Scan for the cell matching the given text and deliver its (X, Y) coordinate at center. 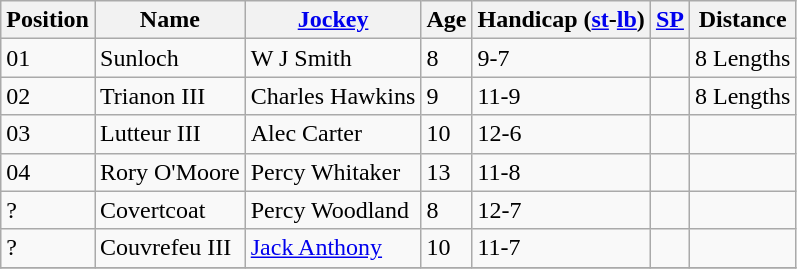
12-7 (561, 210)
Trianon III (170, 96)
03 (48, 134)
Percy Whitaker (333, 172)
Couvrefeu III (170, 248)
Name (170, 20)
12-6 (561, 134)
Jack Anthony (333, 248)
Rory O'Moore (170, 172)
02 (48, 96)
04 (48, 172)
Alec Carter (333, 134)
W J Smith (333, 58)
Age (446, 20)
Charles Hawkins (333, 96)
Distance (742, 20)
9-7 (561, 58)
Covertcoat (170, 210)
11-8 (561, 172)
Jockey (333, 20)
13 (446, 172)
Lutteur III (170, 134)
11-9 (561, 96)
SP (670, 20)
Position (48, 20)
Sunloch (170, 58)
Handicap (st-lb) (561, 20)
9 (446, 96)
01 (48, 58)
Percy Woodland (333, 210)
11-7 (561, 248)
